Identify which cell holds the provided text, then report its [X, Y] central coordinate. 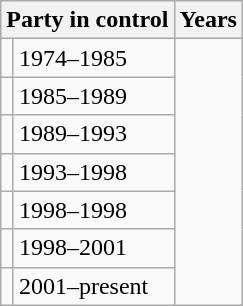
2001–present [94, 286]
Party in control [88, 20]
1974–1985 [94, 58]
1998–1998 [94, 210]
1993–1998 [94, 172]
1989–1993 [94, 134]
Years [208, 20]
1998–2001 [94, 248]
1985–1989 [94, 96]
